Locate the cell with the specified text and output its [X, Y] center coordinate. 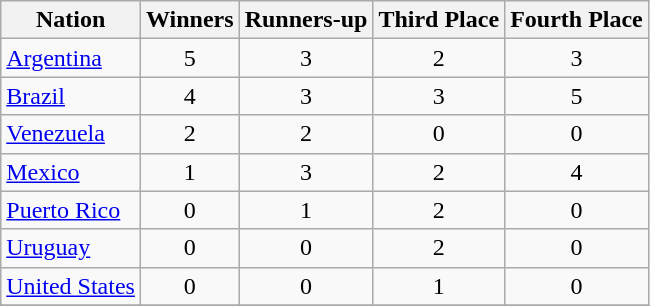
Mexico [71, 172]
Fourth Place [577, 20]
Winners [190, 20]
Nation [71, 20]
Third Place [439, 20]
Runners-up [306, 20]
United States [71, 286]
Venezuela [71, 134]
Puerto Rico [71, 210]
Uruguay [71, 248]
Brazil [71, 96]
Argentina [71, 58]
